Identify which cell holds the provided text, then report its (X, Y) central coordinate. 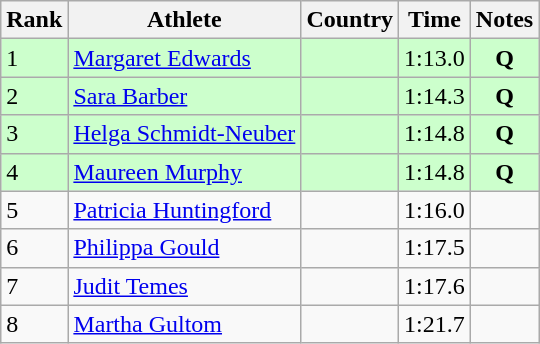
5 (34, 210)
Judit Temes (184, 286)
Rank (34, 20)
Sara Barber (184, 96)
3 (34, 134)
Time (435, 20)
1:13.0 (435, 58)
Country (350, 20)
1 (34, 58)
Patricia Huntingford (184, 210)
7 (34, 286)
Athlete (184, 20)
1:17.5 (435, 248)
Helga Schmidt-Neuber (184, 134)
Margaret Edwards (184, 58)
Notes (504, 20)
1:17.6 (435, 286)
4 (34, 172)
2 (34, 96)
Maureen Murphy (184, 172)
1:14.3 (435, 96)
1:16.0 (435, 210)
Martha Gultom (184, 324)
1:21.7 (435, 324)
Philippa Gould (184, 248)
8 (34, 324)
6 (34, 248)
